Output the [x, y] coordinate of the center of the cell containing the given text.  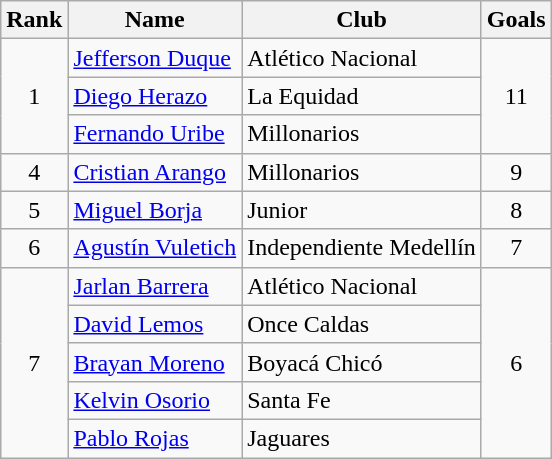
Junior [362, 210]
Kelvin Osorio [155, 400]
Jarlan Barrera [155, 286]
Name [155, 20]
Brayan Moreno [155, 362]
5 [34, 210]
Goals [516, 20]
9 [516, 172]
Cristian Arango [155, 172]
Club [362, 20]
1 [34, 96]
Agustín Vuletich [155, 248]
Fernando Uribe [155, 134]
Independiente Medellín [362, 248]
4 [34, 172]
Once Caldas [362, 324]
Pablo Rojas [155, 438]
8 [516, 210]
Jefferson Duque [155, 58]
Rank [34, 20]
Boyacá Chicó [362, 362]
David Lemos [155, 324]
Jaguares [362, 438]
Diego Herazo [155, 96]
Santa Fe [362, 400]
Miguel Borja [155, 210]
La Equidad [362, 96]
11 [516, 96]
